Locate the cell with the specified text and output its (X, Y) center coordinate. 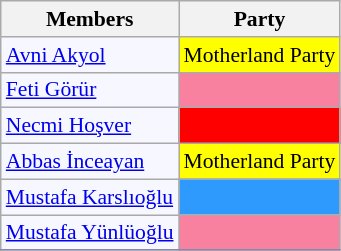
Members (90, 19)
Avni Akyol (90, 55)
Mustafa Yünlüoğlu (90, 233)
Feti Görür (90, 90)
Necmi Hoşver (90, 126)
Party (260, 19)
Abbas İnceayan (90, 162)
Mustafa Karslıoğlu (90, 197)
